Locate the cell with the specified text and output its (X, Y) center coordinate. 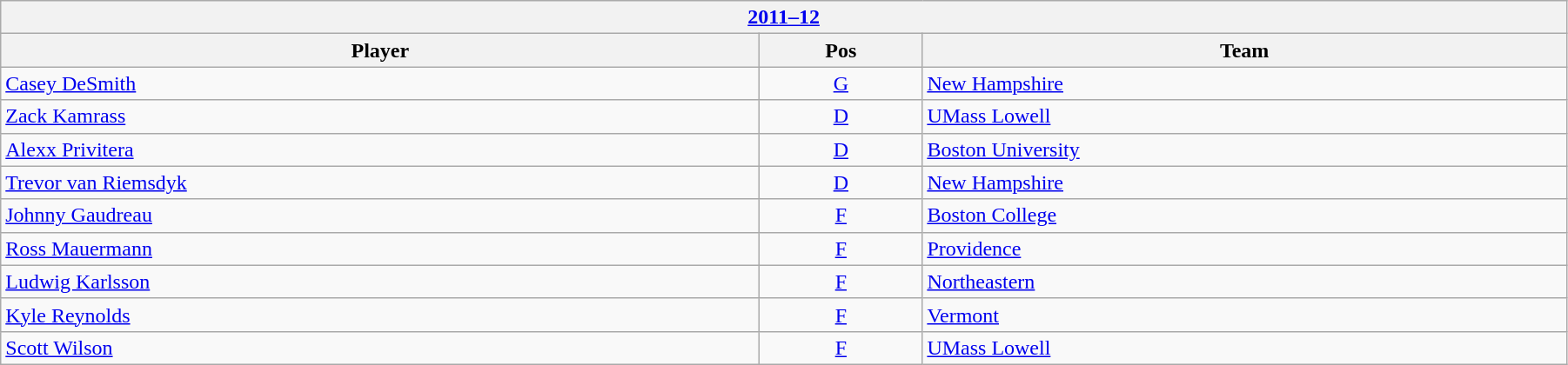
Northeastern (1244, 282)
Providence (1244, 249)
G (841, 83)
2011–12 (784, 17)
Johnny Gaudreau (380, 216)
Player (380, 50)
Ludwig Karlsson (380, 282)
Boston University (1244, 149)
Casey DeSmith (380, 83)
Vermont (1244, 315)
Alexx Privitera (380, 149)
Boston College (1244, 216)
Trevor van Riemsdyk (380, 182)
Zack Kamrass (380, 116)
Ross Mauermann (380, 249)
Scott Wilson (380, 348)
Kyle Reynolds (380, 315)
Team (1244, 50)
Pos (841, 50)
